Locate the cell with the specified text and output its [X, Y] center coordinate. 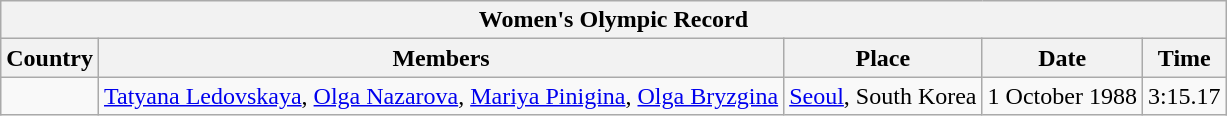
Members [440, 58]
1 October 1988 [1062, 96]
Women's Olympic Record [614, 20]
Seoul, South Korea [883, 96]
Time [1184, 58]
Tatyana Ledovskaya, Olga Nazarova, Mariya Pinigina, Olga Bryzgina [440, 96]
3:15.17 [1184, 96]
Place [883, 58]
Date [1062, 58]
Country [50, 58]
